Search for the cell housing the specified text and yield its (X, Y) center coordinate. 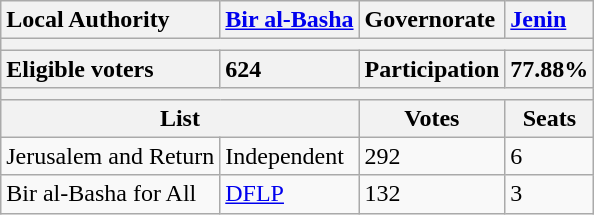
Seats (550, 118)
3 (550, 194)
List (180, 118)
Jenin (550, 20)
Eligible voters (110, 69)
DFLP (290, 194)
624 (290, 69)
Local Authority (110, 20)
6 (550, 156)
Bir al-Basha (290, 20)
292 (432, 156)
Participation (432, 69)
Jerusalem and Return (110, 156)
Independent (290, 156)
Bir al-Basha for All (110, 194)
77.88% (550, 69)
Votes (432, 118)
Governorate (432, 20)
132 (432, 194)
